Search for the cell housing the specified text and yield its (x, y) center coordinate. 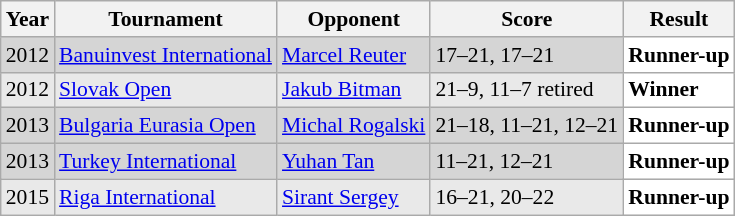
21–18, 11–21, 12–21 (526, 126)
Marcel Reuter (354, 55)
Jakub Bitman (354, 90)
11–21, 12–21 (526, 162)
16–21, 20–22 (526, 197)
Bulgaria Eurasia Open (166, 126)
17–21, 17–21 (526, 55)
Sirant Sergey (354, 197)
Tournament (166, 19)
Opponent (354, 19)
Winner (678, 90)
Riga International (166, 197)
Turkey International (166, 162)
Slovak Open (166, 90)
Banuinvest International (166, 55)
Score (526, 19)
Year (28, 19)
Yuhan Tan (354, 162)
Michal Rogalski (354, 126)
2015 (28, 197)
21–9, 11–7 retired (526, 90)
Result (678, 19)
